Extract the (x, y) coordinate from the center of the cell holding the provided text.  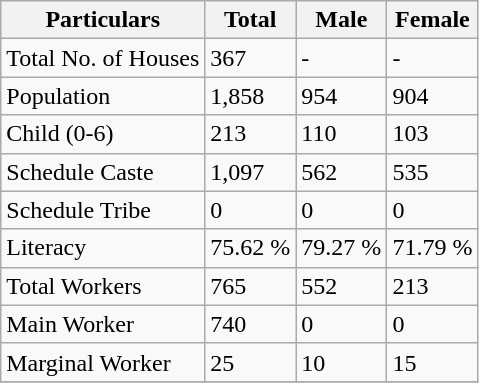
25 (250, 362)
Child (0-6) (103, 134)
562 (342, 172)
10 (342, 362)
367 (250, 58)
535 (432, 172)
1,097 (250, 172)
740 (250, 324)
75.62 % (250, 248)
79.27 % (342, 248)
71.79 % (432, 248)
552 (342, 286)
Total (250, 20)
Female (432, 20)
110 (342, 134)
954 (342, 96)
904 (432, 96)
Schedule Tribe (103, 210)
103 (432, 134)
Schedule Caste (103, 172)
Male (342, 20)
1,858 (250, 96)
Total Workers (103, 286)
Literacy (103, 248)
Particulars (103, 20)
Marginal Worker (103, 362)
765 (250, 286)
Total No. of Houses (103, 58)
15 (432, 362)
Population (103, 96)
Main Worker (103, 324)
